Extract the [x, y] coordinate from the center of the cell holding the provided text.  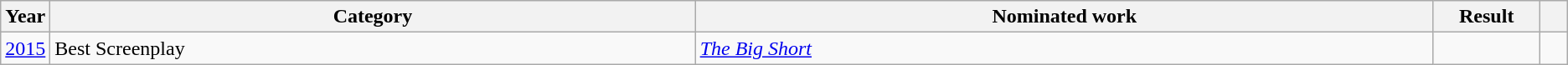
The Big Short [1064, 48]
2015 [25, 48]
Nominated work [1064, 17]
Result [1486, 17]
Category [373, 17]
Year [25, 17]
Best Screenplay [373, 48]
